Extract the [x, y] coordinate from the center of the cell holding the provided text.  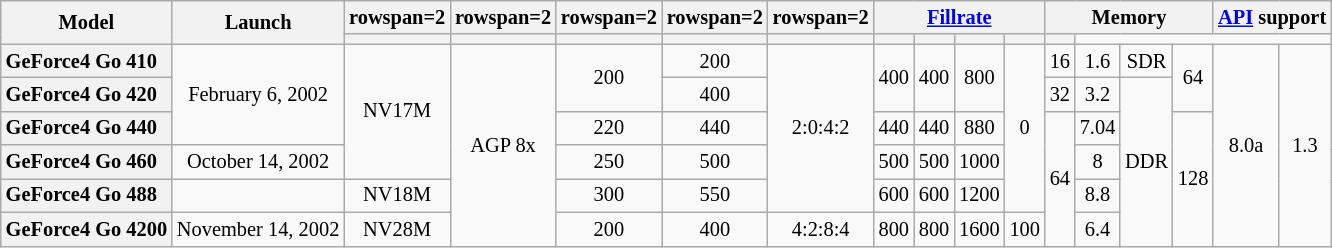
February 6, 2002 [258, 94]
8.8 [1098, 195]
GeForce4 Go 440 [86, 128]
1200 [979, 195]
220 [609, 128]
8 [1098, 162]
0 [1025, 128]
NV18M [397, 195]
2:0:4:2 [821, 128]
3.2 [1098, 94]
8.0a [1246, 145]
6.4 [1098, 229]
API support [1272, 17]
Memory [1129, 17]
32 [1060, 94]
1600 [979, 229]
GeForce4 Go 410 [86, 61]
DDR [1146, 161]
1.6 [1098, 61]
November 14, 2002 [258, 229]
4:2:8:4 [821, 229]
GeForce4 Go 420 [86, 94]
GeForce4 Go 460 [86, 162]
1.3 [1305, 145]
NV17M [397, 112]
SDR [1146, 61]
Launch [258, 22]
300 [609, 195]
250 [609, 162]
October 14, 2002 [258, 162]
GeForce4 Go 488 [86, 195]
880 [979, 128]
16 [1060, 61]
7.04 [1098, 128]
128 [1193, 178]
GeForce4 Go 4200 [86, 229]
Model [86, 22]
AGP 8x [503, 145]
100 [1025, 229]
NV28M [397, 229]
1000 [979, 162]
Fillrate [960, 17]
550 [715, 195]
